Scan for the cell matching the given text and deliver its [x, y] coordinate at center. 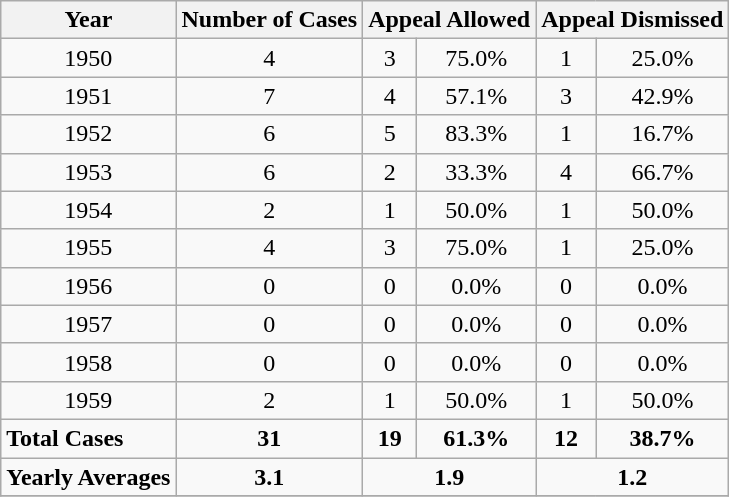
1.2 [632, 477]
1955 [88, 248]
1953 [88, 172]
1.9 [450, 477]
19 [390, 438]
1958 [88, 362]
7 [270, 96]
1959 [88, 400]
1950 [88, 58]
61.3% [476, 438]
16.7% [662, 134]
33.3% [476, 172]
Appeal Dismissed [632, 20]
83.3% [476, 134]
1951 [88, 96]
5 [390, 134]
1956 [88, 286]
Total Cases [88, 438]
1952 [88, 134]
3.1 [270, 477]
Yearly Averages [88, 477]
42.9% [662, 96]
1954 [88, 210]
38.7% [662, 438]
1957 [88, 324]
12 [566, 438]
Year [88, 20]
Appeal Allowed [450, 20]
Number of Cases [270, 20]
57.1% [476, 96]
31 [270, 438]
66.7% [662, 172]
